From the cell containing the given text, extract its center point as (x, y) coordinate. 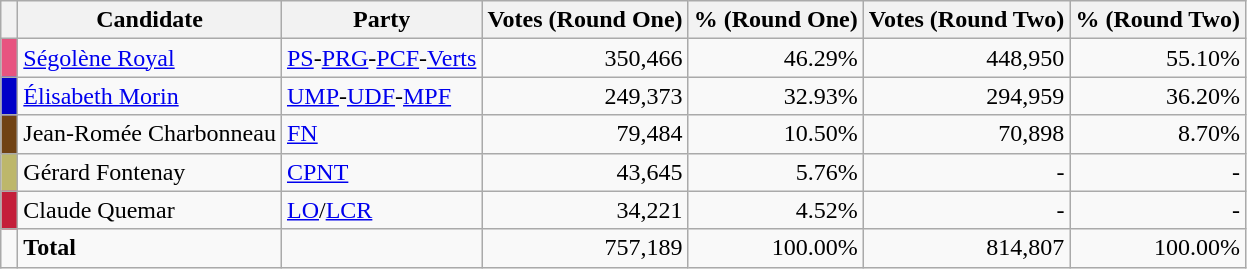
PS-PRG-PCF-Verts (381, 58)
350,466 (585, 58)
10.50% (776, 134)
34,221 (585, 210)
FN (381, 134)
448,950 (966, 58)
249,373 (585, 96)
Claude Quemar (150, 210)
5.76% (776, 172)
Candidate (150, 20)
LO/LCR (381, 210)
CPNT (381, 172)
46.29% (776, 58)
814,807 (966, 248)
43,645 (585, 172)
294,959 (966, 96)
757,189 (585, 248)
Jean-Romée Charbonneau (150, 134)
% (Round One) (776, 20)
32.93% (776, 96)
4.52% (776, 210)
70,898 (966, 134)
UMP-UDF-MPF (381, 96)
Total (150, 248)
Party (381, 20)
Ségolène Royal (150, 58)
Élisabeth Morin (150, 96)
% (Round Two) (1158, 20)
36.20% (1158, 96)
Gérard Fontenay (150, 172)
Votes (Round Two) (966, 20)
8.70% (1158, 134)
79,484 (585, 134)
55.10% (1158, 58)
Votes (Round One) (585, 20)
